Detect which cell encompasses the target text, then output its [x, y] center coordinate. 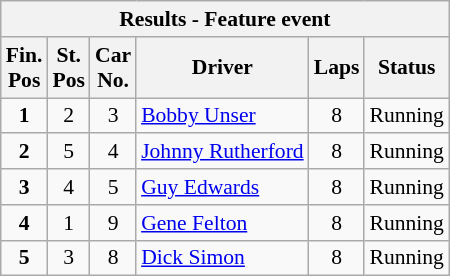
Fin.Pos [24, 68]
Results - Feature event [225, 19]
Dick Simon [222, 258]
9 [113, 223]
Bobby Unser [222, 116]
Gene Felton [222, 223]
Status [406, 68]
St.Pos [68, 68]
Laps [337, 68]
Guy Edwards [222, 187]
Johnny Rutherford [222, 152]
CarNo. [113, 68]
Driver [222, 68]
